Determine the [x, y] coordinate at the center of the cell enclosing the given text.  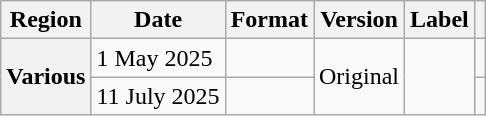
Format [269, 20]
1 May 2025 [158, 58]
Original [360, 77]
Version [360, 20]
Various [46, 77]
Region [46, 20]
11 July 2025 [158, 96]
Label [440, 20]
Date [158, 20]
